Return [X, Y] of the center of cell containing provided text 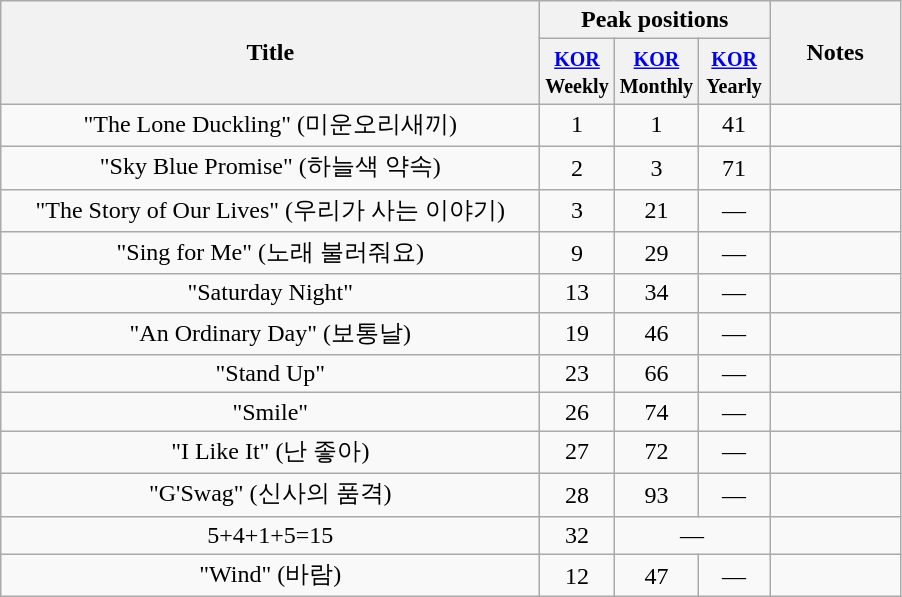
9 [577, 254]
"The Lone Duckling" (미운오리새끼) [270, 126]
34 [656, 293]
26 [577, 412]
"Saturday Night" [270, 293]
2 [577, 168]
"Stand Up" [270, 374]
47 [656, 576]
Peak positions [655, 20]
41 [734, 126]
27 [577, 452]
21 [656, 210]
66 [656, 374]
"Smile" [270, 412]
"G'Swag" (신사의 품격) [270, 494]
Title [270, 52]
23 [577, 374]
"The Story of Our Lives" (우리가 사는 이야기) [270, 210]
72 [656, 452]
"An Ordinary Day" (보통날) [270, 334]
KORMonthly [656, 72]
46 [656, 334]
32 [577, 535]
13 [577, 293]
12 [577, 576]
"I Like It" (난 좋아) [270, 452]
28 [577, 494]
5+4+1+5=15 [270, 535]
"Sing for Me" (노래 불러줘요) [270, 254]
KORWeekly [577, 72]
71 [734, 168]
KORYearly [734, 72]
"Wind" (바람) [270, 576]
29 [656, 254]
74 [656, 412]
"Sky Blue Promise" (하늘색 약속) [270, 168]
93 [656, 494]
19 [577, 334]
Notes [836, 52]
